Output the (x, y) coordinate of the center of the cell containing the given text.  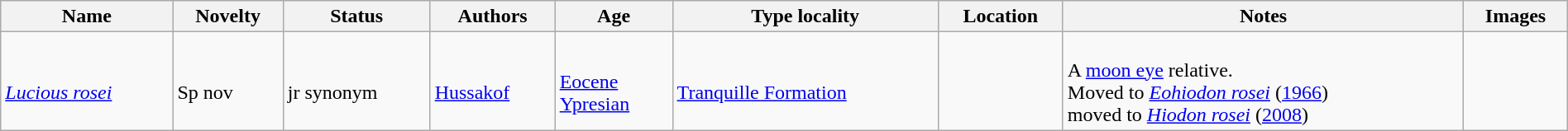
Novelty (228, 16)
Sp nov (228, 81)
Hussakof (493, 81)
Location (1001, 16)
A moon eye relative. Moved to Eohiodon rosei (1966) moved to Hiodon rosei (2008) (1263, 81)
Type locality (806, 16)
Images (1515, 16)
jr synonym (356, 81)
EoceneYpresian (614, 81)
Name (87, 16)
Lucious rosei (87, 81)
Age (614, 16)
Notes (1263, 16)
Status (356, 16)
Tranquille Formation (806, 81)
Authors (493, 16)
